Pinpoint the cell where the given text exists, returning its (X, Y) midpoint coordinate. 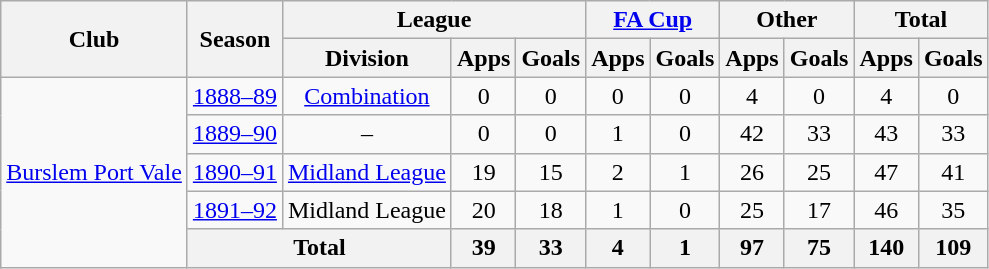
2 (618, 172)
140 (886, 248)
97 (752, 248)
Division (366, 58)
League (434, 20)
1889–90 (234, 134)
17 (819, 210)
Club (94, 39)
109 (953, 248)
1890–91 (234, 172)
Season (234, 39)
Other (787, 20)
75 (819, 248)
18 (551, 210)
20 (483, 210)
19 (483, 172)
42 (752, 134)
26 (752, 172)
1891–92 (234, 210)
46 (886, 210)
1888–89 (234, 96)
43 (886, 134)
Combination (366, 96)
35 (953, 210)
15 (551, 172)
– (366, 134)
41 (953, 172)
Burslem Port Vale (94, 172)
FA Cup (653, 20)
39 (483, 248)
47 (886, 172)
